Detect which cell encompasses the target text, then output its [X, Y] center coordinate. 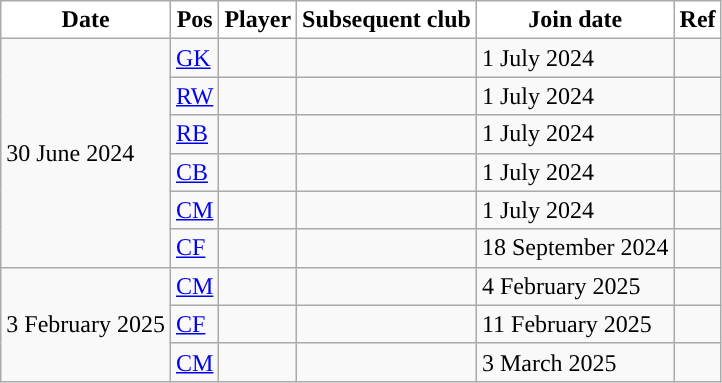
3 March 2025 [575, 362]
RW [194, 96]
30 June 2024 [86, 153]
4 February 2025 [575, 286]
11 February 2025 [575, 324]
GK [194, 58]
3 February 2025 [86, 324]
Subsequent club [387, 20]
Ref [698, 20]
Player [258, 20]
Join date [575, 20]
18 September 2024 [575, 248]
Pos [194, 20]
Date [86, 20]
CB [194, 172]
RB [194, 134]
